From the cell containing the given text, extract its center point as [x, y] coordinate. 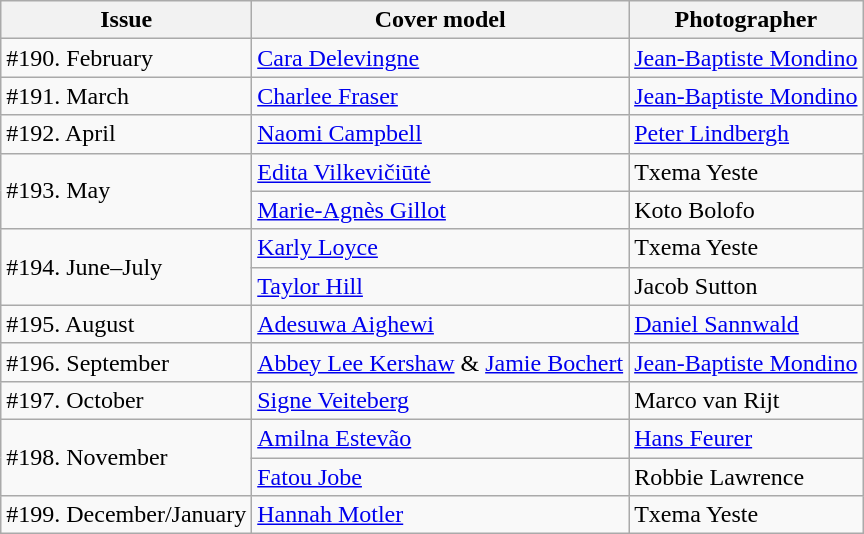
#192. April [126, 134]
Fatou Jobe [440, 477]
Adesuwa Aighewi [440, 324]
#196. September [126, 362]
Hans Feurer [746, 438]
Cara Delevingne [440, 58]
Signe Veiteberg [440, 400]
Daniel Sannwald [746, 324]
#190. February [126, 58]
#198. November [126, 457]
Hannah Motler [440, 515]
Naomi Campbell [440, 134]
Issue [126, 20]
Koto Bolofo [746, 210]
Amilna Estevão [440, 438]
Jacob Sutton [746, 286]
#195. August [126, 324]
Abbey Lee Kershaw & Jamie Bochert [440, 362]
Robbie Lawrence [746, 477]
#199. December/January [126, 515]
#191. March [126, 96]
Edita Vilkevičiūtė [440, 172]
Peter Lindbergh [746, 134]
Marie-Agnès Gillot [440, 210]
Marco van Rijt [746, 400]
#194. June–July [126, 267]
Karly Loyce [440, 248]
Cover model [440, 20]
#197. October [126, 400]
#193. May [126, 191]
Taylor Hill [440, 286]
Charlee Fraser [440, 96]
Photographer [746, 20]
